Provide the [X, Y] coordinate of the cell's center where the given text is located.  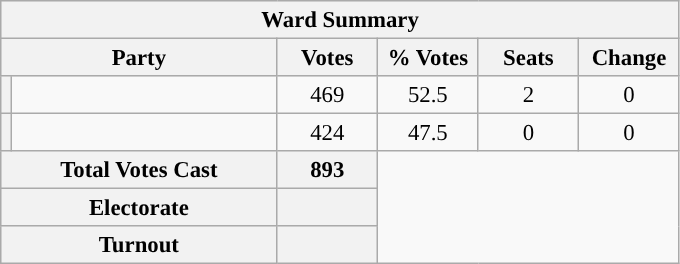
424 [328, 133]
893 [328, 170]
47.5 [428, 133]
2 [528, 95]
Seats [528, 58]
Total Votes Cast [139, 170]
Electorate [139, 208]
Ward Summary [340, 20]
52.5 [428, 95]
Party [139, 58]
Votes [328, 58]
469 [328, 95]
Turnout [139, 245]
Change [630, 58]
% Votes [428, 58]
